From the cell containing the given text, extract its center point as (x, y) coordinate. 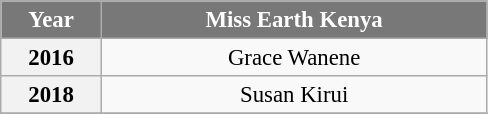
Susan Kirui (294, 95)
Year (52, 20)
2016 (52, 58)
2018 (52, 95)
Grace Wanene (294, 58)
Miss Earth Kenya (294, 20)
